From the cell containing the given text, extract its center point as [x, y] coordinate. 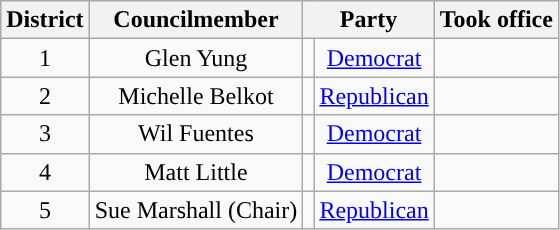
5 [45, 210]
3 [45, 134]
Matt Little [196, 172]
Councilmember [196, 20]
Sue Marshall (Chair) [196, 210]
Wil Fuentes [196, 134]
1 [45, 58]
4 [45, 172]
Took office [496, 20]
District [45, 20]
Glen Yung [196, 58]
Party [368, 20]
2 [45, 96]
Michelle Belkot [196, 96]
